Determine the [X, Y] coordinate at the center of the cell enclosing the given text.  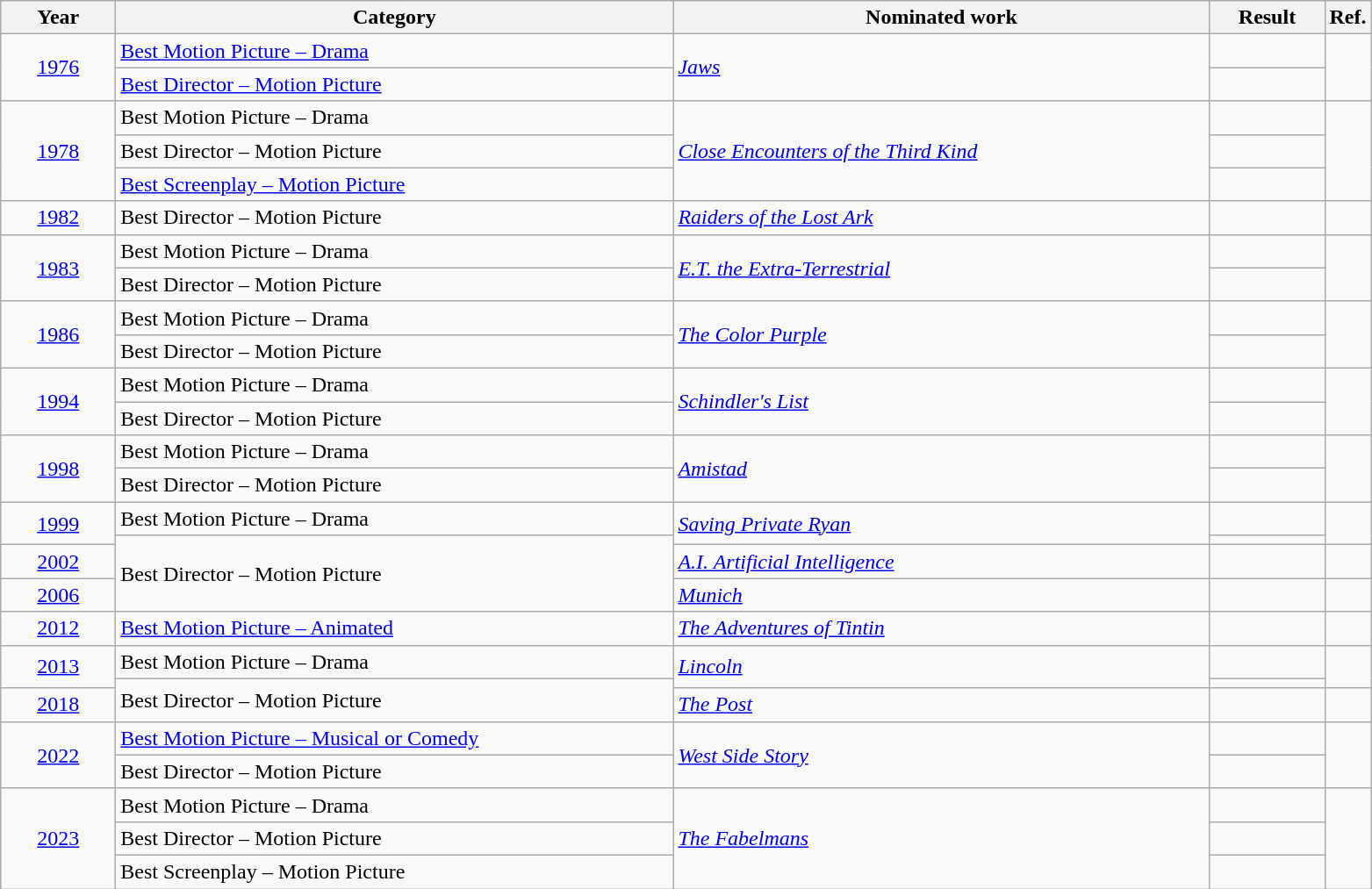
2018 [58, 705]
Lincoln [941, 667]
Raiders of the Lost Ark [941, 218]
Best Motion Picture – Animated [395, 628]
1986 [58, 334]
2002 [58, 562]
West Side Story [941, 755]
1978 [58, 151]
Nominated work [941, 18]
Result [1268, 18]
2013 [58, 667]
The Color Purple [941, 334]
1982 [58, 218]
Category [395, 18]
Saving Private Ryan [941, 523]
Jaws [941, 68]
1976 [58, 68]
2006 [58, 595]
2023 [58, 838]
Year [58, 18]
A.I. Artificial Intelligence [941, 562]
E.T. the Extra-Terrestrial [941, 268]
Ref. [1348, 18]
The Post [941, 705]
Munich [941, 595]
Amistad [941, 469]
Schindler's List [941, 401]
1999 [58, 523]
Best Motion Picture – Musical or Comedy [395, 738]
Close Encounters of the Third Kind [941, 151]
The Adventures of Tintin [941, 628]
1994 [58, 401]
1998 [58, 469]
The Fabelmans [941, 838]
1983 [58, 268]
2022 [58, 755]
2012 [58, 628]
